Pinpoint the cell where the given text exists, returning its [x, y] midpoint coordinate. 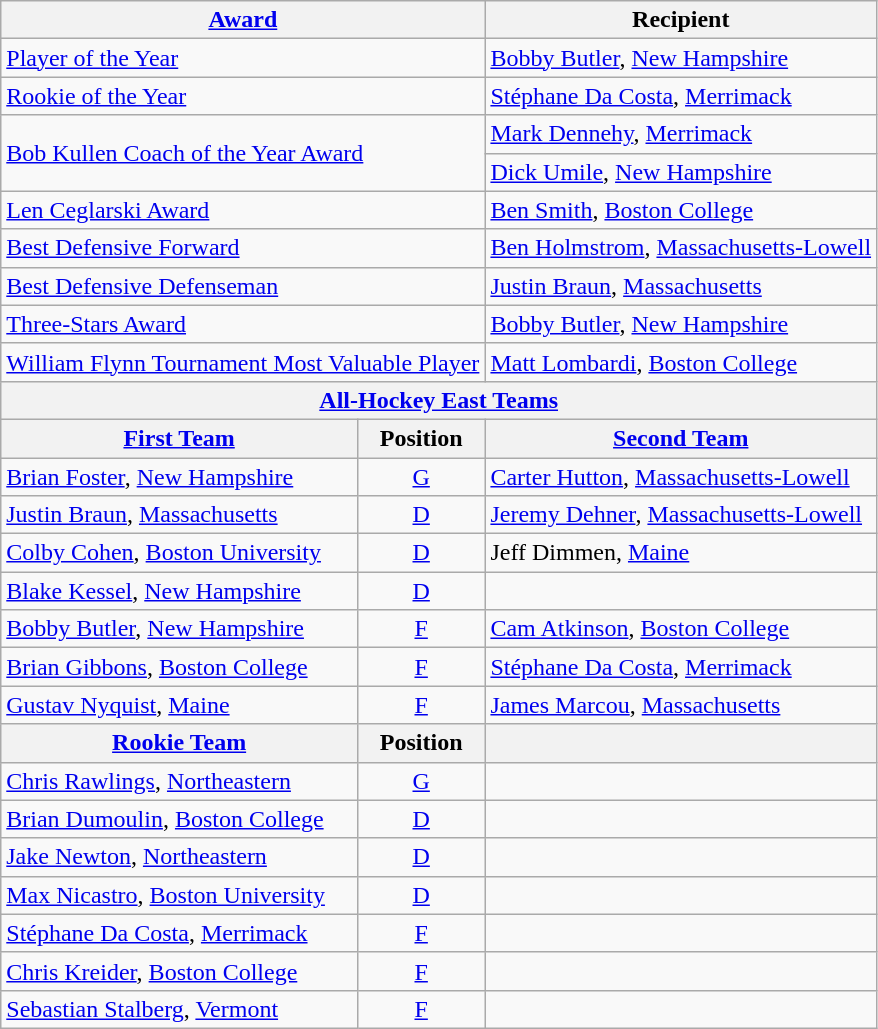
Chris Rawlings, Northeastern [180, 781]
Player of the Year [243, 58]
Ben Holmstrom, Massachusetts-Lowell [681, 248]
Brian Gibbons, Boston College [180, 667]
Max Nicastro, Boston University [180, 895]
Carter Hutton, Massachusetts-Lowell [681, 477]
Best Defensive Defenseman [243, 286]
James Marcou, Massachusetts [681, 705]
Len Ceglarski Award [243, 210]
Best Defensive Forward [243, 248]
William Flynn Tournament Most Valuable Player [243, 362]
Jeremy Dehner, Massachusetts-Lowell [681, 515]
First Team [180, 438]
Brian Dumoulin, Boston College [180, 819]
Brian Foster, New Hampshire [180, 477]
Matt Lombardi, Boston College [681, 362]
Cam Atkinson, Boston College [681, 629]
Chris Kreider, Boston College [180, 971]
Sebastian Stalberg, Vermont [180, 1009]
Dick Umile, New Hampshire [681, 172]
Jake Newton, Northeastern [180, 857]
Rookie of the Year [243, 96]
Recipient [681, 20]
Bob Kullen Coach of the Year Award [243, 153]
Ben Smith, Boston College [681, 210]
Rookie Team [180, 743]
Award [243, 20]
Jeff Dimmen, Maine [681, 553]
Gustav Nyquist, Maine [180, 705]
Blake Kessel, New Hampshire [180, 591]
Three-Stars Award [243, 324]
Second Team [681, 438]
All-Hockey East Teams [439, 400]
Colby Cohen, Boston University [180, 553]
Mark Dennehy, Merrimack [681, 134]
